Provide the [x, y] coordinate of the cell's center where the given text is located.  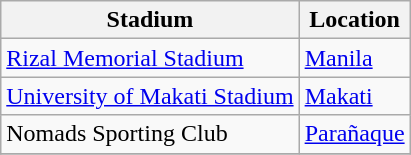
Manila [354, 58]
University of Makati Stadium [150, 96]
Stadium [150, 20]
Rizal Memorial Stadium [150, 58]
Location [354, 20]
Makati [354, 96]
Parañaque [354, 134]
Nomads Sporting Club [150, 134]
